Capture the cell that displays the provided text and extract its (x, y) central coordinate. 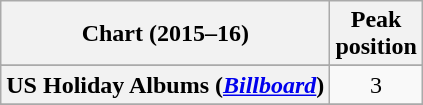
US Holiday Albums (Billboard) (166, 85)
Chart (2015–16) (166, 34)
3 (376, 85)
Peakposition (376, 34)
